From the cell containing the given text, extract its center point as (X, Y) coordinate. 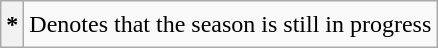
Denotes that the season is still in progress (230, 24)
* (12, 24)
